Scan for the cell matching the given text and deliver its [X, Y] coordinate at center. 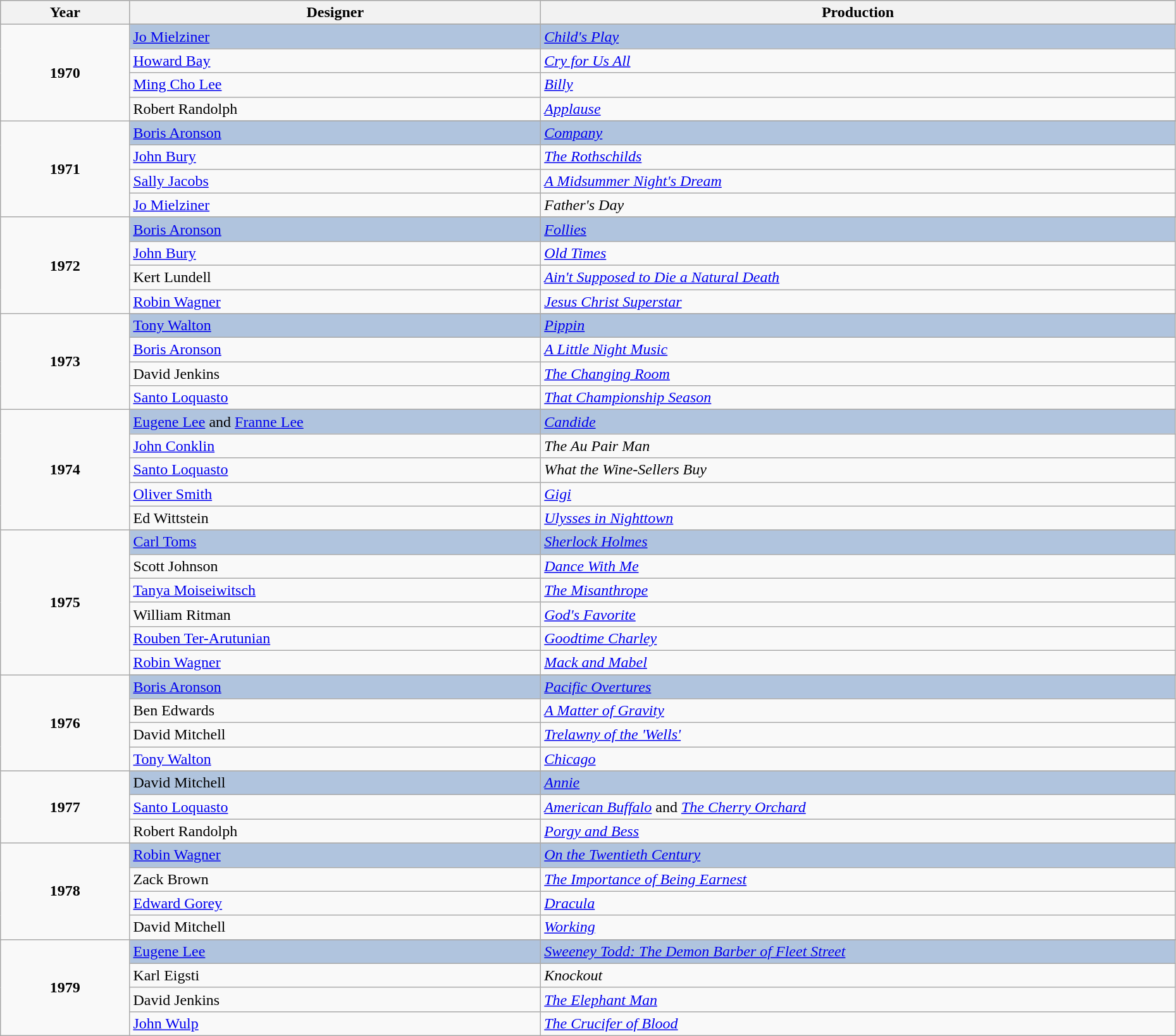
That Championship Season [858, 398]
Ben Edwards [335, 711]
Annie [858, 783]
A Matter of Gravity [858, 711]
1971 [65, 169]
The Importance of Being Earnest [858, 879]
A Little Night Music [858, 350]
Pacific Overtures [858, 686]
Ulysses in Nighttown [858, 518]
1978 [65, 891]
On the Twentieth Century [858, 855]
1979 [65, 987]
Gigi [858, 494]
The Au Pair Man [858, 446]
Porgy and Bess [858, 831]
Eugene Lee [335, 951]
The Rothschilds [858, 157]
Candide [858, 422]
The Misanthrope [858, 590]
Follies [858, 229]
Oliver Smith [335, 494]
Karl Eigsti [335, 975]
Old Times [858, 253]
Howard Bay [335, 61]
The Elephant Man [858, 999]
American Buffalo and The Cherry Orchard [858, 807]
John Wulp [335, 1023]
Zack Brown [335, 879]
1972 [65, 265]
Knockout [858, 975]
The Changing Room [858, 374]
Rouben Ter-Arutunian [335, 638]
Cry for Us All [858, 61]
Child's Play [858, 37]
Year [65, 13]
1973 [65, 362]
Ain't Supposed to Die a Natural Death [858, 277]
Dance With Me [858, 566]
Ed Wittstein [335, 518]
Edward Gorey [335, 903]
Sweeney Todd: The Demon Barber of Fleet Street [858, 951]
Pippin [858, 326]
Trelawny of the 'Wells' [858, 735]
Production [858, 13]
What the Wine-Sellers Buy [858, 470]
1977 [65, 807]
Goodtime Charley [858, 638]
1975 [65, 602]
William Ritman [335, 614]
Chicago [858, 759]
Applause [858, 109]
Company [858, 133]
A Midsummer Night's Dream [858, 181]
Billy [858, 85]
Designer [335, 13]
Sherlock Holmes [858, 542]
1970 [65, 73]
Scott Johnson [335, 566]
Kert Lundell [335, 277]
Sally Jacobs [335, 181]
Mack and Mabel [858, 662]
Carl Toms [335, 542]
The Crucifer of Blood [858, 1023]
Jesus Christ Superstar [858, 302]
Ming Cho Lee [335, 85]
God's Favorite [858, 614]
John Conklin [335, 446]
1974 [65, 470]
1976 [65, 722]
Father's Day [858, 205]
Eugene Lee and Franne Lee [335, 422]
Tanya Moiseiwitsch [335, 590]
Dracula [858, 903]
Working [858, 927]
